Extract the [X, Y] coordinate from the center of the cell holding the provided text.  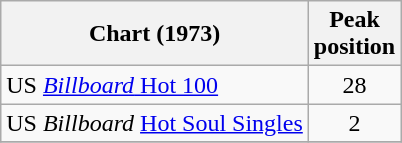
US Billboard Hot Soul Singles [155, 123]
28 [354, 85]
Chart (1973) [155, 34]
US Billboard Hot 100 [155, 85]
2 [354, 123]
Peakposition [354, 34]
